Pinpoint the cell where the given text exists, returning its (X, Y) midpoint coordinate. 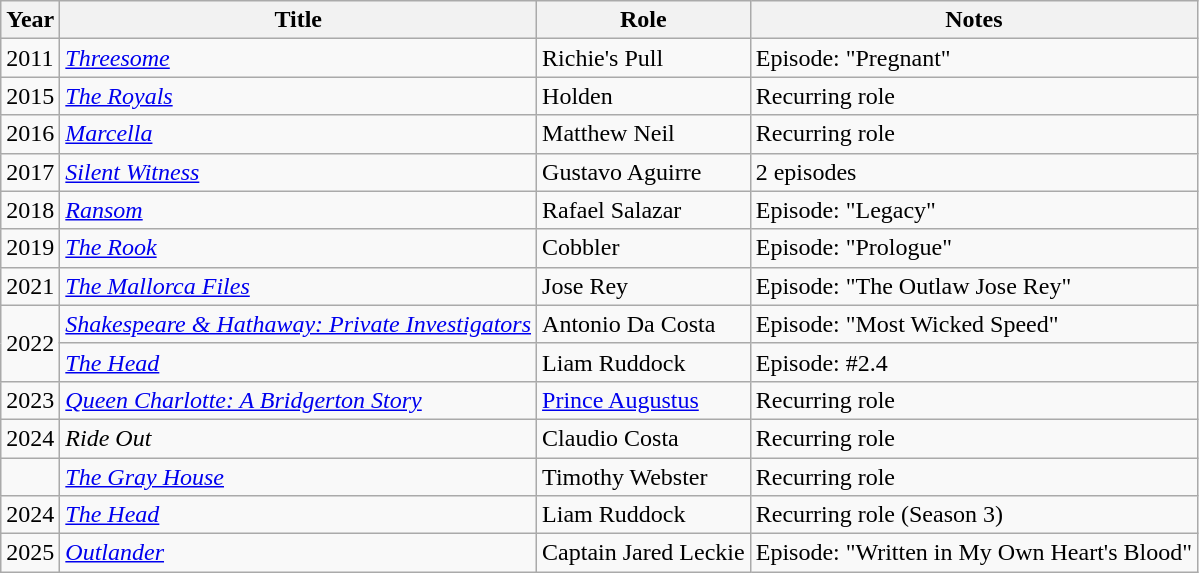
Notes (974, 20)
Jose Rey (644, 286)
Episode: #2.4 (974, 362)
2016 (30, 134)
Queen Charlotte: A Bridgerton Story (298, 400)
Gustavo Aguirre (644, 172)
Episode: "Pregnant" (974, 58)
Cobbler (644, 248)
Year (30, 20)
Ride Out (298, 438)
2015 (30, 96)
2019 (30, 248)
Prince Augustus (644, 400)
Captain Jared Leckie (644, 553)
Antonio Da Costa (644, 324)
Episode: "Legacy" (974, 210)
2021 (30, 286)
Holden (644, 96)
Episode: "The Outlaw Jose Rey" (974, 286)
2023 (30, 400)
Claudio Costa (644, 438)
Timothy Webster (644, 477)
Episode: "Prologue" (974, 248)
2018 (30, 210)
Outlander (298, 553)
Silent Witness (298, 172)
Threesome (298, 58)
Marcella (298, 134)
Title (298, 20)
Matthew Neil (644, 134)
Recurring role (Season 3) (974, 515)
The Gray House (298, 477)
2 episodes (974, 172)
The Mallorca Files (298, 286)
2017 (30, 172)
2011 (30, 58)
Role (644, 20)
Episode: "Written in My Own Heart's Blood" (974, 553)
2025 (30, 553)
2022 (30, 343)
The Royals (298, 96)
Ransom (298, 210)
Rafael Salazar (644, 210)
Episode: "Most Wicked Speed" (974, 324)
Shakespeare & Hathaway: Private Investigators (298, 324)
The Rook (298, 248)
Richie's Pull (644, 58)
